Extract the [x, y] coordinate from the center of the cell holding the provided text.  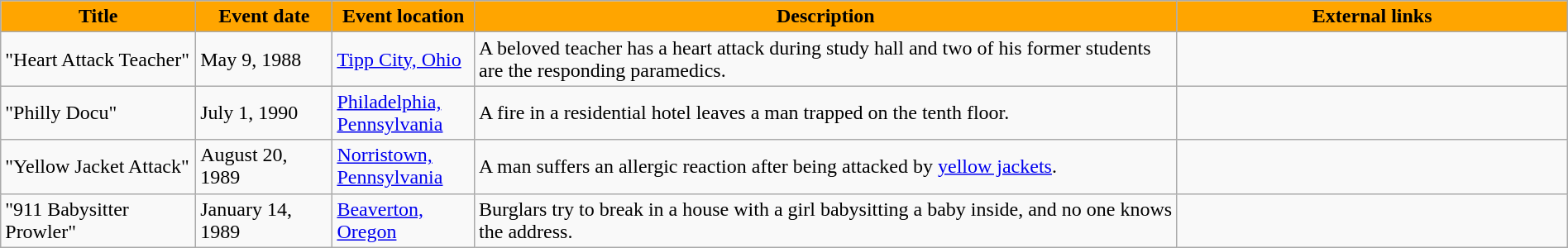
Tipp City, Ohio [404, 60]
Event date [265, 17]
Beaverton, Oregon [404, 220]
Norristown, Pennsylvania [404, 167]
"Heart Attack Teacher" [98, 60]
"911 Babysitter Prowler" [98, 220]
August 20, 1989 [265, 167]
External links [1372, 17]
July 1, 1990 [265, 112]
"Philly Docu" [98, 112]
May 9, 1988 [265, 60]
January 14, 1989 [265, 220]
Philadelphia, Pennsylvania [404, 112]
A beloved teacher has a heart attack during study hall and two of his former students are the responding paramedics. [826, 60]
Title [98, 17]
Burglars try to break in a house with a girl babysitting a baby inside, and no one knows the address. [826, 220]
A man suffers an allergic reaction after being attacked by yellow jackets. [826, 167]
Event location [404, 17]
"Yellow Jacket Attack" [98, 167]
Description [826, 17]
A fire in a residential hotel leaves a man trapped on the tenth floor. [826, 112]
